Pinpoint the cell where the given text exists, returning its [X, Y] midpoint coordinate. 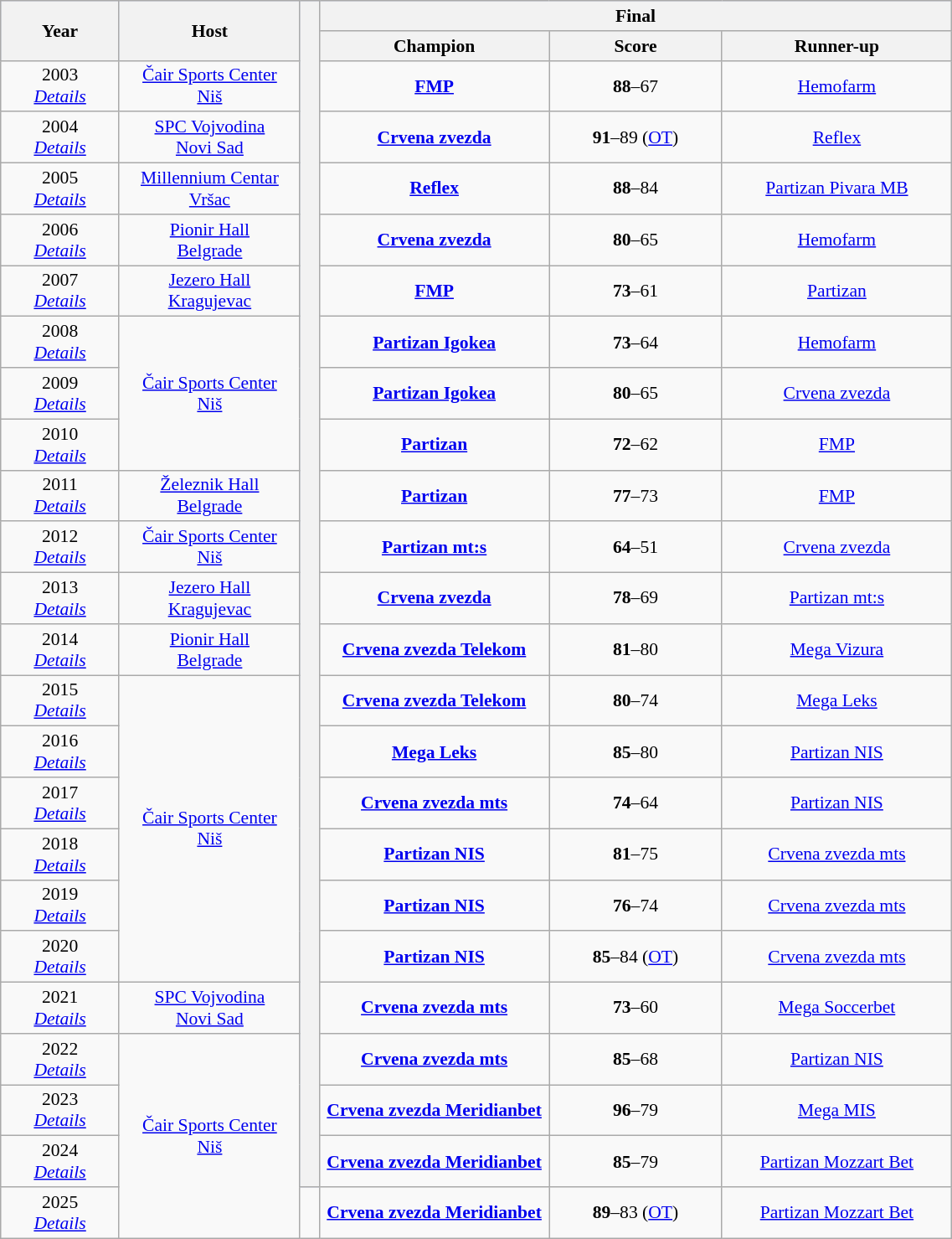
2009Details [60, 394]
2005Details [60, 189]
2011Details [60, 496]
88–84 [636, 189]
73–60 [636, 1009]
Železnik HallBelgrade [209, 496]
85–68 [636, 1059]
2007Details [60, 292]
76–74 [636, 905]
85–80 [636, 752]
81–80 [636, 650]
2023Details [60, 1111]
89–83 (OT) [636, 1213]
78–69 [636, 598]
85–79 [636, 1161]
Score [636, 46]
2016Details [60, 752]
80–74 [636, 700]
74–64 [636, 803]
2018Details [60, 854]
Partizan Pivara MB [837, 189]
2025Details [60, 1213]
Final [636, 16]
73–61 [636, 292]
Mega MIS [837, 1111]
2022Details [60, 1059]
Millennium CentarVršac [209, 189]
2006Details [60, 240]
2010Details [60, 444]
72–62 [636, 444]
91–89 (OT) [636, 137]
Host [209, 30]
Champion [434, 46]
2019Details [60, 905]
2021Details [60, 1009]
Mega Soccerbet [837, 1009]
81–75 [636, 854]
2003Details [60, 85]
2017Details [60, 803]
Mega Vizura [837, 650]
96–79 [636, 1111]
2015Details [60, 700]
85–84 (OT) [636, 957]
2020Details [60, 957]
Runner-up [837, 46]
88–67 [636, 85]
2024Details [60, 1161]
2004Details [60, 137]
2012Details [60, 548]
64–51 [636, 548]
2013Details [60, 598]
77–73 [636, 496]
2008Details [60, 342]
Year [60, 30]
73–64 [636, 342]
2014Details [60, 650]
